Extract the [X, Y] coordinate from the center of the cell holding the provided text.  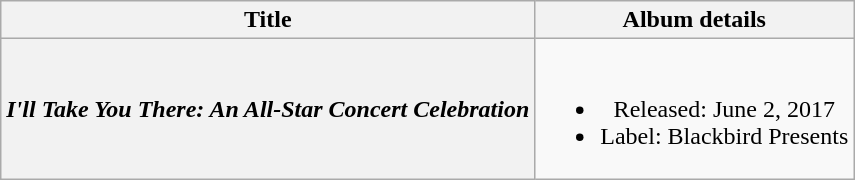
Released: June 2, 2017Label: Blackbird Presents [694, 109]
I'll Take You There: An All-Star Concert Celebration [268, 109]
Title [268, 20]
Album details [694, 20]
